Detect which cell encompasses the target text, then output its [x, y] center coordinate. 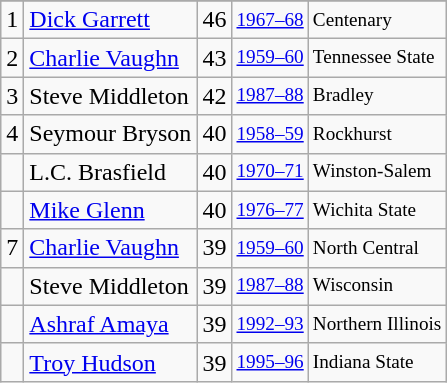
L.C. Brasfield [110, 172]
Tennessee State [377, 58]
Indiana State [377, 362]
Wisconsin [377, 286]
1995–96 [270, 362]
Dick Garrett [110, 20]
1 [12, 20]
Troy Hudson [110, 362]
1967–68 [270, 20]
3 [12, 96]
2 [12, 58]
46 [214, 20]
42 [214, 96]
Seymour Bryson [110, 134]
1992–93 [270, 324]
Mike Glenn [110, 210]
43 [214, 58]
North Central [377, 248]
Winston-Salem [377, 172]
Wichita State [377, 210]
Northern Illinois [377, 324]
Ashraf Amaya [110, 324]
1970–71 [270, 172]
Rockhurst [377, 134]
1958–59 [270, 134]
7 [12, 248]
Bradley [377, 96]
Centenary [377, 20]
1976–77 [270, 210]
4 [12, 134]
